Locate the cell with the specified text and output its [x, y] center coordinate. 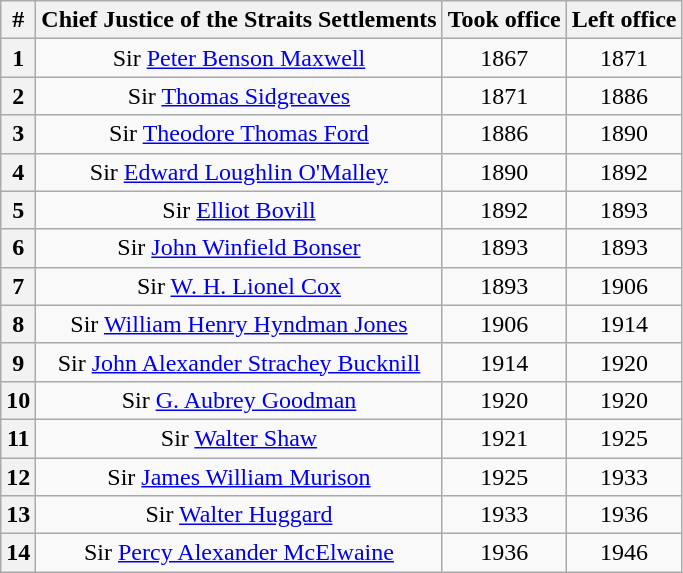
4 [18, 172]
Sir Walter Shaw [239, 438]
Chief Justice of the Straits Settlements [239, 20]
9 [18, 362]
6 [18, 248]
Sir John Winfield Bonser [239, 248]
10 [18, 400]
Sir Edward Loughlin O'Malley [239, 172]
# [18, 20]
8 [18, 324]
2 [18, 96]
12 [18, 477]
1921 [504, 438]
Sir Peter Benson Maxwell [239, 58]
7 [18, 286]
1867 [504, 58]
Sir W. H. Lionel Cox [239, 286]
Sir G. Aubrey Goodman [239, 400]
Sir William Henry Hyndman Jones [239, 324]
Sir John Alexander Strachey Bucknill [239, 362]
Sir James William Murison [239, 477]
1946 [624, 553]
14 [18, 553]
Took office [504, 20]
13 [18, 515]
Sir Elliot Bovill [239, 210]
11 [18, 438]
Sir Walter Huggard [239, 515]
3 [18, 134]
5 [18, 210]
Sir Percy Alexander McElwaine [239, 553]
Sir Theodore Thomas Ford [239, 134]
Left office [624, 20]
1 [18, 58]
Sir Thomas Sidgreaves [239, 96]
